Provide the [x, y] coordinate of the cell's center where the given text is located.  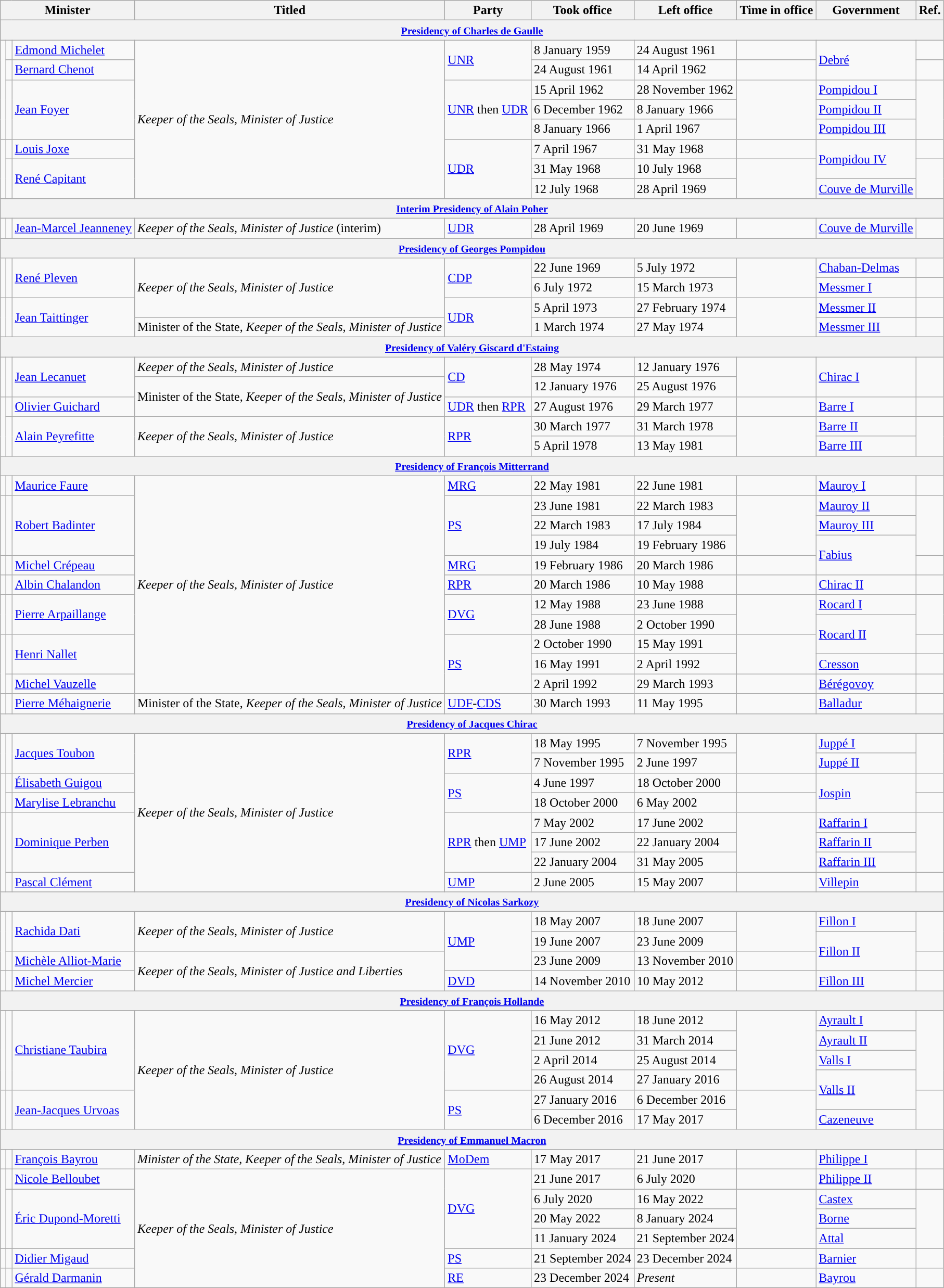
22 June 1981 [685, 486]
Louis Joxe [73, 149]
Presidency of François Mitterrand [472, 466]
CD [488, 377]
16 May 2012 [583, 1021]
6 December 1962 [583, 109]
23 June 1981 [583, 505]
RE [488, 1278]
5 April 1973 [583, 308]
27 August 1976 [583, 406]
Raffarin II [866, 842]
27 May 1974 [685, 327]
René Pleven [73, 278]
2 June 1997 [685, 763]
DVD [488, 981]
15 May 1991 [685, 644]
5 July 1972 [685, 268]
Chirac I [866, 377]
Debré [866, 60]
Attal [866, 1239]
Barnier [866, 1258]
Edmond Michelet [73, 50]
Ayrault II [866, 1040]
12 May 1988 [583, 605]
29 March 1993 [685, 684]
29 March 1977 [685, 406]
Marylise Lebranchu [73, 802]
Jospin [866, 793]
5 April 1978 [583, 446]
6 May 2002 [685, 802]
13 May 1981 [685, 446]
Keeper of the Seals, Minister of Justice and Liberties [289, 971]
Gérald Darmanin [73, 1278]
Mauroy I [866, 486]
7 May 2002 [583, 822]
19 July 1984 [583, 545]
1 March 1974 [583, 327]
22 May 1981 [583, 486]
Juppé I [866, 743]
1 April 1967 [685, 129]
Borne [866, 1219]
Ayrault I [866, 1021]
Cazeneuve [866, 1119]
Valls II [866, 1090]
Maurice Faure [73, 486]
Cresson [866, 664]
8 January 1959 [583, 50]
2 April 2014 [583, 1060]
23 June 1988 [685, 605]
12 July 1968 [583, 188]
Éric Dupond-Moretti [73, 1218]
Pompidou I [866, 90]
Christiane Taubira [73, 1050]
Titled [289, 10]
Took office [583, 10]
Villepin [866, 882]
10 May 1988 [685, 585]
15 May 2007 [685, 882]
25 August 1976 [685, 387]
30 March 1993 [583, 704]
MoDem [488, 1159]
Michel Crépeau [73, 565]
Jacques Toubon [73, 753]
13 November 2010 [685, 961]
Juppé II [866, 763]
26 August 2014 [583, 1080]
Barre II [866, 426]
16 May 1991 [583, 664]
Robert Badinter [73, 525]
28 June 1988 [583, 624]
15 March 1973 [685, 288]
Alain Peyrefitte [73, 436]
Government [866, 10]
Philippe I [866, 1159]
Ref. [929, 10]
19 June 2007 [583, 941]
Fillon I [866, 922]
Philippe II [866, 1179]
31 March 1978 [685, 426]
Pierre Méhaignerie [73, 704]
Valls I [866, 1060]
Barre I [866, 406]
François Bayrou [73, 1159]
6 July 1972 [583, 288]
Albin Chalandon [73, 585]
Michèle Alliot-Marie [73, 961]
Pompidou III [866, 129]
Pompidou II [866, 109]
Bérégovoy [866, 684]
Rocard II [866, 634]
Olivier Guichard [73, 406]
Party [488, 10]
Didier Migaud [73, 1258]
Presidency of Charles de Gaulle [472, 30]
2 June 2005 [583, 882]
11 May 1995 [685, 704]
René Capitant [73, 178]
Raffarin III [866, 862]
Castex [866, 1198]
7 April 1967 [583, 149]
20 May 2022 [583, 1219]
Jean Taittinger [73, 317]
Balladur [866, 704]
Barre III [866, 446]
Keeper of the Seals, Minister of Justice (interim) [289, 228]
UDR then RPR [488, 406]
Rocard I [866, 605]
Presidency of Valéry Giscard d'Estaing [472, 347]
18 May 2007 [583, 922]
UNR then UDR [488, 109]
Michel Mercier [73, 981]
RPR then UMP [488, 842]
Raffarin I [866, 822]
16 May 2022 [685, 1198]
Presidency of Nicolas Sarkozy [472, 902]
22 June 1969 [583, 268]
14 April 1962 [685, 70]
Mauroy III [866, 525]
Bernard Chenot [73, 70]
UDF-CDS [488, 704]
Chaban-Delmas [866, 268]
18 May 1995 [583, 743]
Left office [685, 10]
Minister [68, 10]
UNR [488, 60]
Rachida Dati [73, 932]
Jean Foyer [73, 109]
27 February 1974 [685, 308]
Present [685, 1278]
Fabius [866, 555]
Henri Nallet [73, 654]
31 May 2005 [685, 862]
Michel Vauzelle [73, 684]
10 May 2012 [685, 981]
11 January 2024 [583, 1239]
Pascal Clément [73, 882]
Fillon II [866, 951]
14 November 2010 [583, 981]
Presidency of Emmanuel Macron [472, 1139]
Élisabeth Guigou [73, 783]
18 June 2012 [685, 1021]
Nicole Belloubet [73, 1179]
Bayrou [866, 1278]
Chirac II [866, 585]
28 November 1962 [685, 90]
Jean-Jacques Urvoas [73, 1110]
25 August 2014 [685, 1060]
Messmer II [866, 308]
Presidency of Jacques Chirac [472, 723]
15 April 1962 [583, 90]
4 June 1997 [583, 783]
10 July 1968 [685, 169]
30 March 1977 [583, 426]
Time in office [776, 10]
31 March 2014 [685, 1040]
Pierre Arpaillange [73, 615]
Jean-Marcel Jeanneney [73, 228]
21 June 2012 [583, 1040]
Interim Presidency of Alain Poher [472, 208]
Presidency of Georges Pompidou [472, 248]
28 May 1974 [583, 367]
8 January 2024 [685, 1219]
Jean Lecanuet [73, 377]
CDP [488, 278]
Messmer I [866, 288]
Dominique Perben [73, 842]
18 June 2007 [685, 922]
Mauroy II [866, 505]
Fillon III [866, 981]
Pompidou IV [866, 159]
17 July 1984 [685, 525]
Presidency of François Hollande [472, 1001]
Messmer III [866, 327]
20 June 1969 [685, 228]
